Pinpoint the cell where the given text exists, returning its (X, Y) midpoint coordinate. 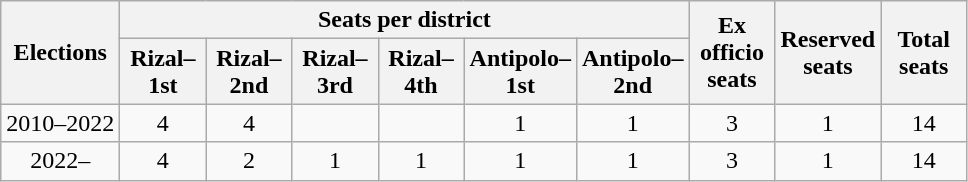
Total seats (924, 52)
2022– (60, 161)
Reserved seats (828, 52)
Rizal–1st (163, 72)
Ex officio seats (732, 52)
Seats per district (404, 20)
Rizal–2nd (249, 72)
Antipolo–1st (520, 72)
Elections (60, 52)
2010–2022 (60, 123)
Rizal–3rd (335, 72)
Rizal–4th (421, 72)
2 (249, 161)
Antipolo–2nd (632, 72)
